Locate the cell with the specified text and output its (X, Y) center coordinate. 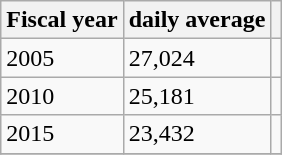
2010 (62, 96)
daily average (197, 20)
25,181 (197, 96)
2015 (62, 134)
2005 (62, 58)
27,024 (197, 58)
Fiscal year (62, 20)
23,432 (197, 134)
